Extract the (x, y) coordinate from the center of the cell holding the provided text.  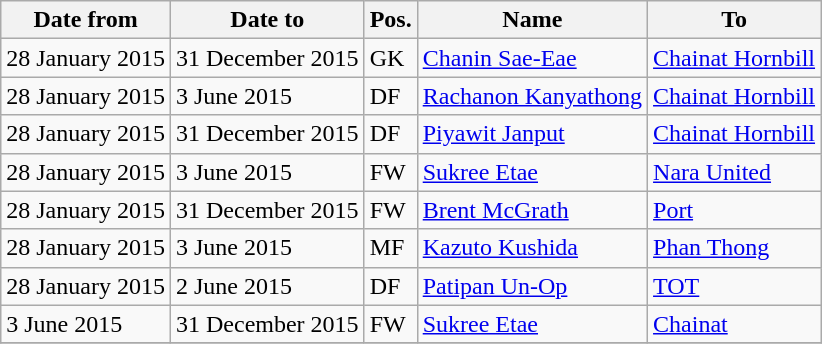
2 June 2015 (267, 286)
Piyawit Janput (532, 134)
To (734, 20)
Chainat (734, 324)
Pos. (390, 20)
Patipan Un-Op (532, 286)
Port (734, 210)
GK (390, 58)
TOT (734, 286)
Chanin Sae-Eae (532, 58)
Date to (267, 20)
Kazuto Kushida (532, 248)
Date from (86, 20)
Brent McGrath (532, 210)
Name (532, 20)
MF (390, 248)
Phan Thong (734, 248)
Nara United (734, 172)
Rachanon Kanyathong (532, 96)
